Search for the cell housing the specified text and yield its (X, Y) center coordinate. 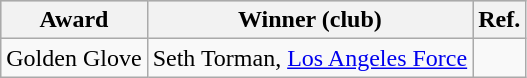
Seth Torman, Los Angeles Force (310, 58)
Winner (club) (310, 20)
Award (74, 20)
Golden Glove (74, 58)
Ref. (500, 20)
